Detect which cell encompasses the target text, then output its [x, y] center coordinate. 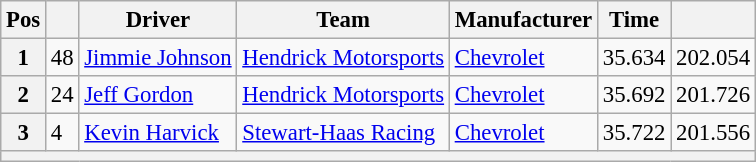
201.726 [714, 95]
Manufacturer [523, 20]
201.556 [714, 133]
3 [24, 133]
2 [24, 95]
Time [634, 20]
Team [343, 20]
35.722 [634, 133]
Jimmie Johnson [158, 58]
202.054 [714, 58]
Stewart-Haas Racing [343, 133]
24 [62, 95]
1 [24, 58]
Kevin Harvick [158, 133]
Driver [158, 20]
4 [62, 133]
35.634 [634, 58]
Pos [24, 20]
35.692 [634, 95]
Jeff Gordon [158, 95]
48 [62, 58]
